Find where the given text appears and provide that cell's center as (X, Y) coordinate. 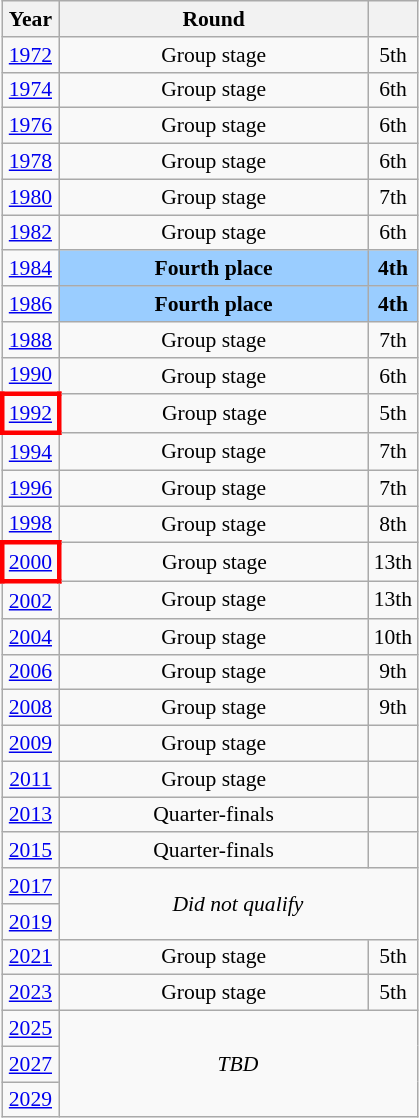
2006 (30, 672)
Round (214, 19)
2021 (30, 957)
2013 (30, 815)
1986 (30, 304)
1980 (30, 197)
1990 (30, 376)
1972 (30, 55)
2009 (30, 744)
8th (394, 524)
2008 (30, 708)
Did not qualify (238, 904)
1974 (30, 90)
1994 (30, 452)
1978 (30, 162)
1996 (30, 488)
2002 (30, 600)
1992 (30, 414)
2019 (30, 922)
TBD (238, 1064)
10th (394, 637)
1976 (30, 126)
1982 (30, 233)
1998 (30, 524)
2025 (30, 1029)
2011 (30, 779)
1984 (30, 269)
Year (30, 19)
2004 (30, 637)
2000 (30, 562)
2029 (30, 1100)
2023 (30, 993)
2027 (30, 1064)
2015 (30, 851)
1988 (30, 340)
2017 (30, 886)
